From the cell containing the given text, extract its center point as (X, Y) coordinate. 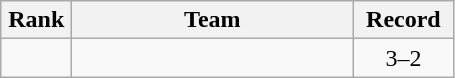
Record (404, 20)
Team (212, 20)
3–2 (404, 58)
Rank (36, 20)
